Return the (x, y) coordinate for the center point of the cell that contains the specified text.  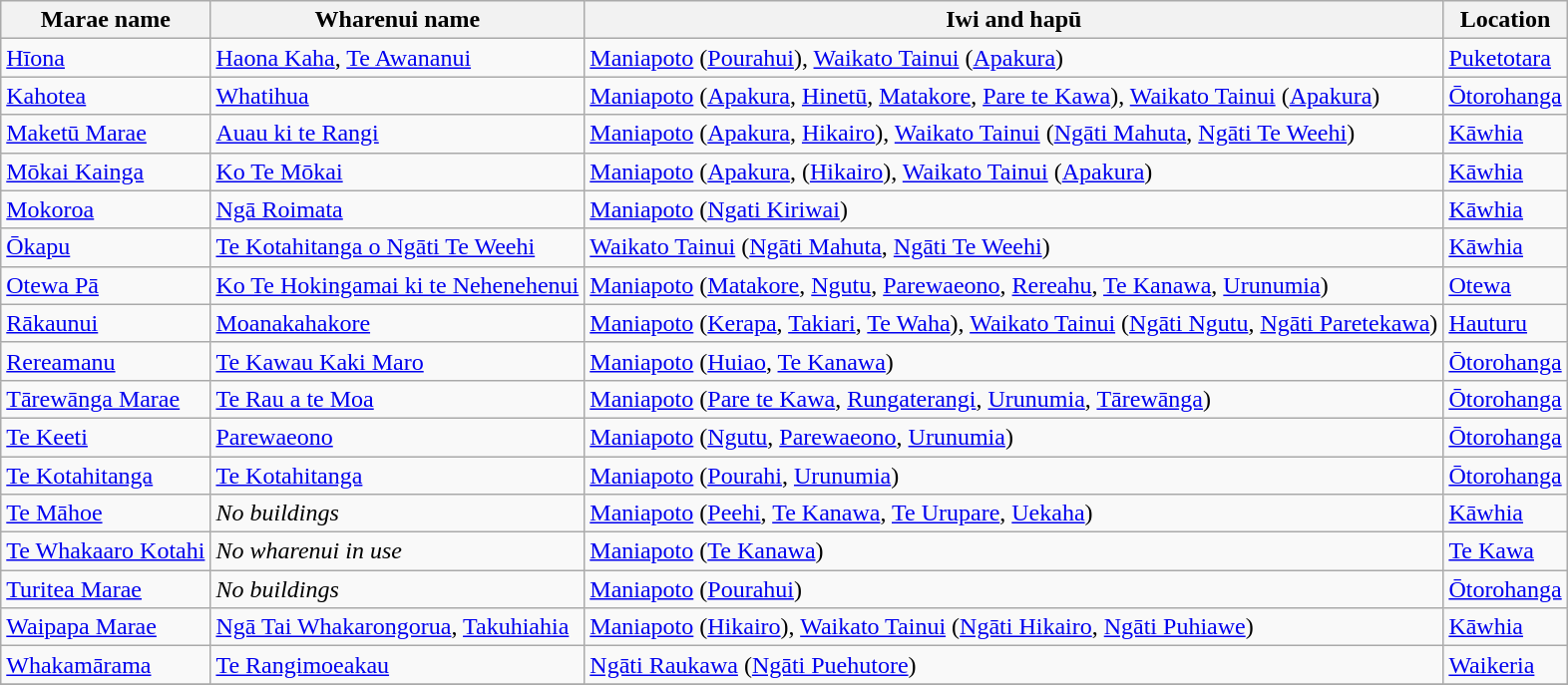
Rākaunui (106, 323)
Otewa (1505, 285)
Maniapoto (Pourahui) (1013, 589)
Waikato Tainui (Ngāti Mahuta, Ngāti Te Weehi) (1013, 247)
Maniapoto (Apakura, Hikairo), Waikato Tainui (Ngāti Mahuta, Ngāti Te Weehi) (1013, 134)
Ko Te Mōkai (397, 171)
Maniapoto (Apakura, Hinetū, Matakore, Pare te Kawa), Waikato Tainui (Apakura) (1013, 96)
Moanakahakore (397, 323)
Marae name (106, 20)
Iwi and hapū (1013, 20)
Wharenui name (397, 20)
Waikeria (1505, 665)
Mokoroa (106, 209)
Te Kawau Kaki Maro (397, 361)
Te Keeti (106, 437)
Te Rangimoeakau (397, 665)
Rereamanu (106, 361)
No wharenui in use (397, 551)
Maniapoto (Ngutu, Parewaeono, Urunumia) (1013, 437)
Otewa Pā (106, 285)
Maniapoto (Apakura, (Hikairo), Waikato Tainui (Apakura) (1013, 171)
Turitea Marae (106, 589)
Maniapoto (Pare te Kawa, Rungaterangi, Urunumia, Tārewānga) (1013, 399)
Waipapa Marae (106, 627)
Kahotea (106, 96)
Parewaeono (397, 437)
Te Whakaaro Kotahi (106, 551)
Te Rau a te Moa (397, 399)
Maniapoto (Ngati Kiriwai) (1013, 209)
Hauturu (1505, 323)
Ngāti Raukawa (Ngāti Puehutore) (1013, 665)
Te Māhoe (106, 514)
Maniapoto (Matakore, Ngutu, Parewaeono, Rereahu, Te Kanawa, Urunumia) (1013, 285)
Location (1505, 20)
Te Kawa (1505, 551)
Maniapoto (Te Kanawa) (1013, 551)
Maniapoto (Huiao, Te Kanawa) (1013, 361)
Maniapoto (Kerapa, Takiari, Te Waha), Waikato Tainui (Ngāti Ngutu, Ngāti Paretekawa) (1013, 323)
Maniapoto (Peehi, Te Kanawa, Te Urupare, Uekaha) (1013, 514)
Maniapoto (Pourahi, Urunumia) (1013, 476)
Tārewānga Marae (106, 399)
Auau ki te Rangi (397, 134)
Maniapoto (Pourahui), Waikato Tainui (Apakura) (1013, 58)
Mōkai Kainga (106, 171)
Ōkapu (106, 247)
Maketū Marae (106, 134)
Whakamārama (106, 665)
Puketotara (1505, 58)
Haona Kaha, Te Awananui (397, 58)
Maniapoto (Hikairo), Waikato Tainui (Ngāti Hikairo, Ngāti Puhiawe) (1013, 627)
Ngā Tai Whakarongorua, Takuhiahia (397, 627)
Whatihua (397, 96)
Te Kotahitanga o Ngāti Te Weehi (397, 247)
Ko Te Hokingamai ki te Nehenehenui (397, 285)
Ngā Roimata (397, 209)
Hīona (106, 58)
